From the cell containing the given text, extract its center point as (x, y) coordinate. 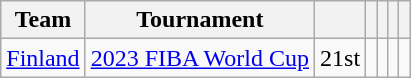
2023 FIBA World Cup (200, 58)
21st (340, 58)
Team (43, 20)
Finland (43, 58)
Tournament (200, 20)
